Scan for the cell matching the given text and deliver its [X, Y] coordinate at center. 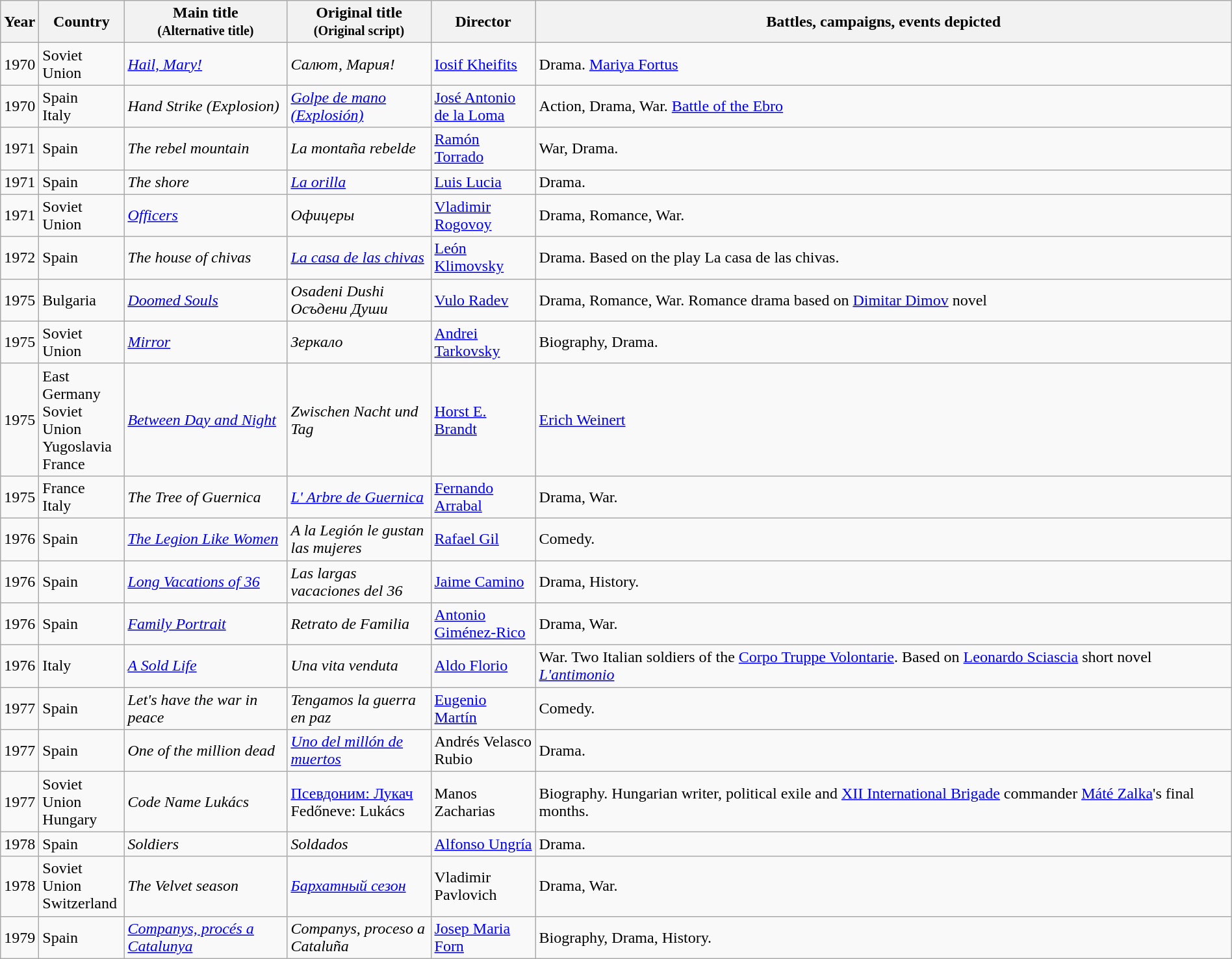
Офицеры [359, 216]
Mirror [205, 342]
Салют, Мария! [359, 64]
Зеркало [359, 342]
Doomed Souls [205, 300]
Soldados [359, 844]
Retrato de Familia [359, 624]
Iosif Kheifits [483, 64]
Hand Strike (Explosion) [205, 107]
The Velvet season [205, 886]
La orilla [359, 182]
SpainItaly [82, 107]
1972 [19, 257]
La montaña rebelde [359, 148]
Biography, Drama, History. [884, 937]
Zwischen Nacht und Tag [359, 420]
Tengamos la guerra en paz [359, 708]
One of the million dead [205, 751]
1979 [19, 937]
León Klimovsky [483, 257]
Ramón Torrado [483, 148]
The Legion Like Women [205, 539]
Andrés Velasco Rubio [483, 751]
Biography, Drama. [884, 342]
War. Two Italian soldiers of the Corpo Truppe Volontarie. Based on Leonardo Sciascia short novel L'antimonio [884, 667]
The Tree of Guernica [205, 496]
L' Arbre de Guernica [359, 496]
Бархатный сезон [359, 886]
Alfonso Ungría [483, 844]
Andrei Tarkovsky [483, 342]
Battles, campaigns, events depicted [884, 22]
Una vita venduta [359, 667]
Vladimir Pavlovich [483, 886]
Jaime Camino [483, 581]
Josep Maria Forn [483, 937]
Vladimir Rogovoy [483, 216]
Horst E. Brandt [483, 420]
Director [483, 22]
Golpe de mano (Explosión) [359, 107]
Osadeni DushiОсъдени Души [359, 300]
Soviet UnionHungary [82, 802]
Drama, Romance, War. [884, 216]
Soviet UnionSwitzerland [82, 886]
Rafael Gil [483, 539]
Biography. Hungarian writer, political exile and XII International Brigade commander Máté Zalka's final months. [884, 802]
Drama. Based on the play La casa de las chivas. [884, 257]
Main title(Alternative title) [205, 22]
Aldo Florio [483, 667]
The house of chivas [205, 257]
Let's have the war in peace [205, 708]
Manos Zacharias [483, 802]
Erich Weinert [884, 420]
Year [19, 22]
Action, Drama, War. Battle of the Ebro [884, 107]
Code Name Lukács [205, 802]
Officers [205, 216]
A la Legión le gustan las mujeres [359, 539]
Uno del millón de muertos [359, 751]
Companys, proceso a Cataluña [359, 937]
FranceItaly [82, 496]
La casa de las chivas [359, 257]
Hail, Mary! [205, 64]
Long Vacations of 36 [205, 581]
Between Day and Night [205, 420]
Bulgaria [82, 300]
The shore [205, 182]
Luis Lucia [483, 182]
Drama, Romance, War. Romance drama based on Dimitar Dimov novel [884, 300]
Soldiers [205, 844]
Drama, History. [884, 581]
Drama. Mariya Fortus [884, 64]
War, Drama. [884, 148]
Vulo Radev [483, 300]
A Sold Life [205, 667]
Italy [82, 667]
Antonio Giménez-Rico [483, 624]
Fernando Arrabal [483, 496]
José Antonio de la Loma [483, 107]
East GermanySoviet UnionYugoslaviaFrance [82, 420]
Las largas vacaciones del 36 [359, 581]
Country [82, 22]
Companys, procés a Catalunya [205, 937]
Псевдоним: ЛукачFedőneve: Lukács [359, 802]
Original title(Original script) [359, 22]
Eugenio Martín [483, 708]
Family Portrait [205, 624]
The rebel mountain [205, 148]
